Extract the [x, y] coordinate from the center of the cell holding the provided text.  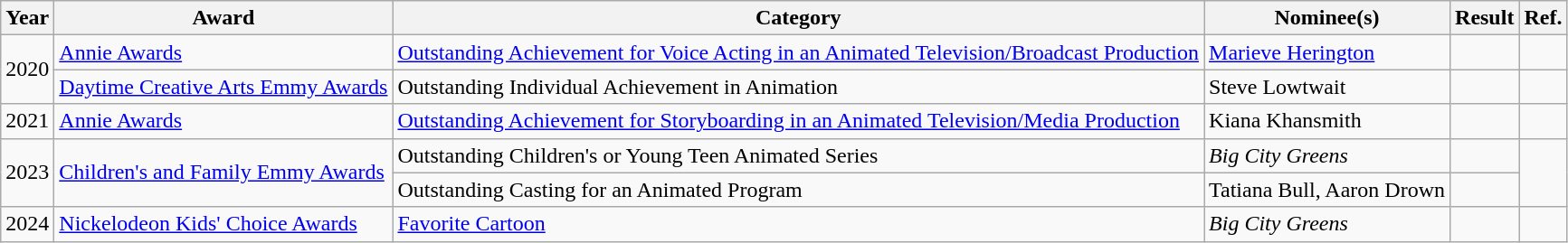
Outstanding Children's or Young Teen Animated Series [798, 155]
Steve Lowtwait [1327, 87]
2024 [27, 224]
Outstanding Individual Achievement in Animation [798, 87]
Tatiana Bull, Aaron Drown [1327, 190]
Outstanding Achievement for Voice Acting in an Animated Television/Broadcast Production [798, 52]
Children's and Family Emmy Awards [223, 173]
Daytime Creative Arts Emmy Awards [223, 87]
Result [1485, 18]
Ref. [1544, 18]
Outstanding Achievement for Storyboarding in an Animated Television/Media Production [798, 121]
Nominee(s) [1327, 18]
Nickelodeon Kids' Choice Awards [223, 224]
2023 [27, 173]
Award [223, 18]
Category [798, 18]
Kiana Khansmith [1327, 121]
Marieve Herington [1327, 52]
2020 [27, 70]
Outstanding Casting for an Animated Program [798, 190]
2021 [27, 121]
Year [27, 18]
Favorite Cartoon [798, 224]
